For the text-containing cell, return its midpoint in (X, Y) coordinate format. 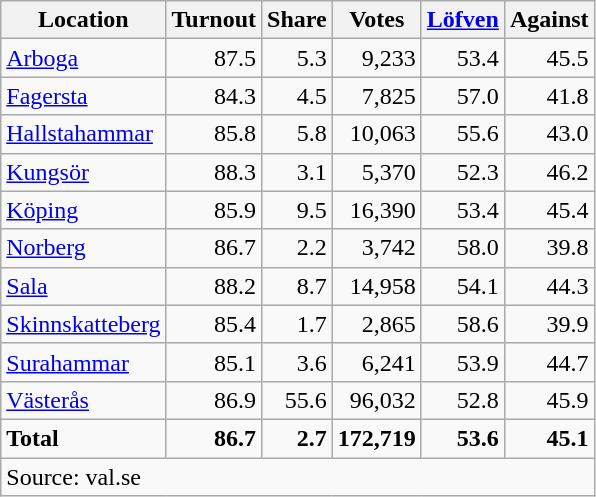
41.8 (549, 96)
Turnout (214, 20)
Fagersta (84, 96)
84.3 (214, 96)
2,865 (376, 324)
85.1 (214, 362)
85.9 (214, 210)
9,233 (376, 58)
2.2 (298, 248)
Västerås (84, 400)
Location (84, 20)
85.4 (214, 324)
Löfven (462, 20)
45.4 (549, 210)
2.7 (298, 438)
10,063 (376, 134)
Against (549, 20)
53.6 (462, 438)
53.9 (462, 362)
88.2 (214, 286)
44.3 (549, 286)
Share (298, 20)
Total (84, 438)
Sala (84, 286)
8.7 (298, 286)
39.8 (549, 248)
3,742 (376, 248)
46.2 (549, 172)
Norberg (84, 248)
45.1 (549, 438)
Hallstahammar (84, 134)
16,390 (376, 210)
58.6 (462, 324)
44.7 (549, 362)
172,719 (376, 438)
86.9 (214, 400)
45.9 (549, 400)
7,825 (376, 96)
52.8 (462, 400)
57.0 (462, 96)
5.8 (298, 134)
Votes (376, 20)
Arboga (84, 58)
Kungsör (84, 172)
52.3 (462, 172)
85.8 (214, 134)
88.3 (214, 172)
39.9 (549, 324)
9.5 (298, 210)
45.5 (549, 58)
Source: val.se (298, 477)
58.0 (462, 248)
14,958 (376, 286)
5,370 (376, 172)
1.7 (298, 324)
54.1 (462, 286)
3.6 (298, 362)
Skinnskatteberg (84, 324)
4.5 (298, 96)
Köping (84, 210)
43.0 (549, 134)
6,241 (376, 362)
87.5 (214, 58)
96,032 (376, 400)
Surahammar (84, 362)
5.3 (298, 58)
3.1 (298, 172)
